Pinpoint the cell where the given text exists, returning its (x, y) midpoint coordinate. 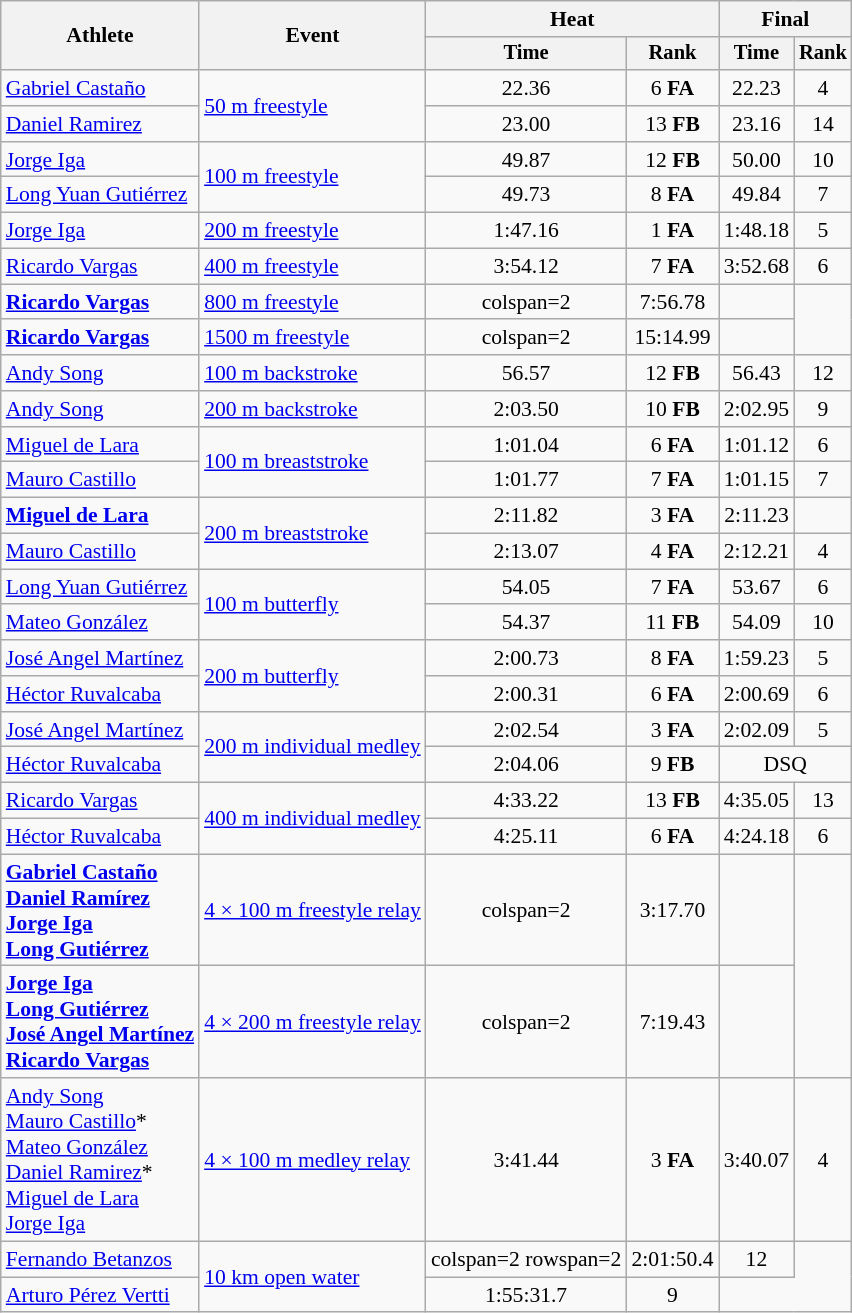
1:55:31.7 (526, 1295)
3:52.68 (756, 267)
1:47.16 (526, 231)
1:01.77 (526, 480)
2:11.82 (526, 516)
54.37 (526, 623)
2:13.07 (526, 552)
50.00 (756, 160)
2:03.50 (526, 409)
15:14.99 (672, 338)
Athlete (100, 36)
4 × 100 m freestyle relay (312, 910)
100 m breaststroke (312, 462)
49.84 (756, 195)
200 m butterfly (312, 676)
14 (823, 124)
DSQ (786, 765)
4:24.18 (756, 837)
54.05 (526, 587)
1:48.18 (756, 231)
200 m backstroke (312, 409)
Mateo González (100, 623)
200 m breaststroke (312, 534)
3:54.12 (526, 267)
4 × 100 m medley relay (312, 1160)
4 × 200 m freestyle relay (312, 1022)
56.43 (756, 373)
2:11.23 (756, 516)
1 FA (672, 231)
2:12.21 (756, 552)
2:02.54 (526, 730)
1:59.23 (756, 658)
7:56.78 (672, 302)
200 m individual medley (312, 748)
Gabriel Castaño (100, 88)
2:04.06 (526, 765)
13 (823, 801)
400 m individual medley (312, 818)
10 km open water (312, 1278)
23.16 (756, 124)
Daniel Ramirez (100, 124)
2:00.73 (526, 658)
11 FB (672, 623)
1:01.15 (756, 480)
10 FB (672, 409)
54.09 (756, 623)
3:41.44 (526, 1160)
Andy SongMauro Castillo*Mateo GonzálezDaniel Ramirez*Miguel de LaraJorge Iga (100, 1160)
56.57 (526, 373)
2:01:50.4 (672, 1260)
2:02.09 (756, 730)
22.23 (756, 88)
800 m freestyle (312, 302)
Arturo Pérez Vertti (100, 1295)
Final (786, 19)
1:01.04 (526, 445)
2:00.69 (756, 694)
Gabriel CastañoDaniel RamírezJorge IgaLong Gutiérrez (100, 910)
2:02.95 (756, 409)
Event (312, 36)
7:19.43 (672, 1022)
Heat (572, 19)
50 m freestyle (312, 106)
9 FB (672, 765)
1500 m freestyle (312, 338)
colspan=2 rowspan=2 (526, 1260)
53.67 (756, 587)
23.00 (526, 124)
4 FA (672, 552)
100 m freestyle (312, 178)
Jorge IgaLong GutiérrezJosé Angel MartínezRicardo Vargas (100, 1022)
400 m freestyle (312, 267)
4:33.22 (526, 801)
100 m butterfly (312, 604)
49.87 (526, 160)
4:35.05 (756, 801)
3:40.07 (756, 1160)
200 m freestyle (312, 231)
3:17.70 (672, 910)
49.73 (526, 195)
1:01.12 (756, 445)
2:00.31 (526, 694)
4:25.11 (526, 837)
100 m backstroke (312, 373)
22.36 (526, 88)
Fernando Betanzos (100, 1260)
